Find where the given text appears and provide that cell's center as [X, Y] coordinate. 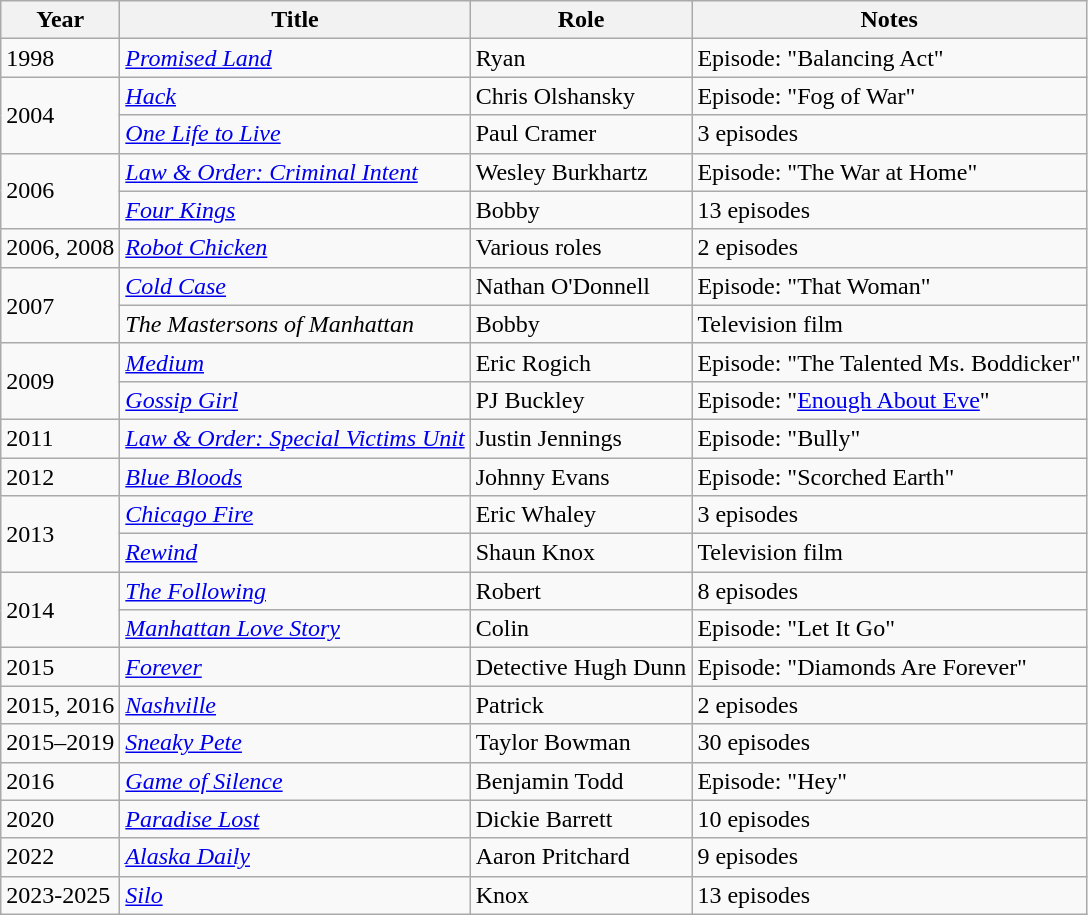
Rewind [295, 553]
Wesley Burkhartz [581, 172]
2015, 2016 [60, 705]
Robot Chicken [295, 248]
PJ Buckley [581, 400]
Episode: "Hey" [889, 781]
2014 [60, 610]
2006, 2008 [60, 248]
Ryan [581, 58]
Forever [295, 667]
Episode: "The War at Home" [889, 172]
Blue Bloods [295, 477]
Dickie Barrett [581, 819]
Benjamin Todd [581, 781]
Episode: "Enough About Eve" [889, 400]
2007 [60, 305]
Game of Silence [295, 781]
Year [60, 20]
Gossip Girl [295, 400]
2011 [60, 438]
Manhattan Love Story [295, 629]
2004 [60, 115]
Johnny Evans [581, 477]
Paul Cramer [581, 134]
Detective Hugh Dunn [581, 667]
Colin [581, 629]
30 episodes [889, 743]
Knox [581, 895]
Four Kings [295, 210]
The Mastersons of Manhattan [295, 324]
Alaska Daily [295, 857]
2023-2025 [60, 895]
Episode: "Diamonds Are Forever" [889, 667]
Episode: "Let It Go" [889, 629]
Episode: "Fog of War" [889, 96]
Taylor Bowman [581, 743]
Sneaky Pete [295, 743]
Promised Land [295, 58]
Various roles [581, 248]
Episode: "That Woman" [889, 286]
Aaron Pritchard [581, 857]
2012 [60, 477]
Robert [581, 591]
The Following [295, 591]
Eric Rogich [581, 362]
Episode: "The Talented Ms. Boddicker" [889, 362]
Justin Jennings [581, 438]
Cold Case [295, 286]
2013 [60, 534]
Role [581, 20]
Patrick [581, 705]
2016 [60, 781]
Nathan O'Donnell [581, 286]
Episode: "Scorched Earth" [889, 477]
2009 [60, 381]
10 episodes [889, 819]
1998 [60, 58]
8 episodes [889, 591]
Silo [295, 895]
Medium [295, 362]
2015–2019 [60, 743]
Notes [889, 20]
Eric Whaley [581, 515]
Law & Order: Special Victims Unit [295, 438]
2006 [60, 191]
Episode: "Balancing Act" [889, 58]
Law & Order: Criminal Intent [295, 172]
2020 [60, 819]
2022 [60, 857]
Paradise Lost [295, 819]
One Life to Live [295, 134]
Chris Olshansky [581, 96]
Title [295, 20]
Episode: "Bully" [889, 438]
9 episodes [889, 857]
2015 [60, 667]
Chicago Fire [295, 515]
Shaun Knox [581, 553]
Hack [295, 96]
Nashville [295, 705]
